Search for the cell housing the specified text and yield its [X, Y] center coordinate. 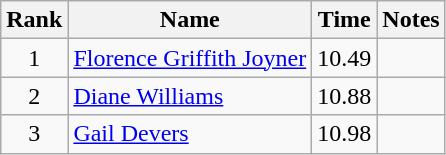
Name [190, 20]
Florence Griffith Joyner [190, 58]
Diane Williams [190, 96]
10.98 [344, 134]
10.88 [344, 96]
Time [344, 20]
3 [34, 134]
1 [34, 58]
Gail Devers [190, 134]
Notes [411, 20]
2 [34, 96]
Rank [34, 20]
10.49 [344, 58]
